Identify which cell holds the provided text, then report its [X, Y] central coordinate. 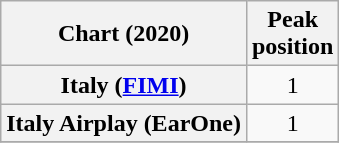
Italy Airplay (EarOne) [124, 123]
Italy (FIMI) [124, 85]
Peakposition [292, 34]
Chart (2020) [124, 34]
